Find where the given text appears and provide that cell's center as [X, Y] coordinate. 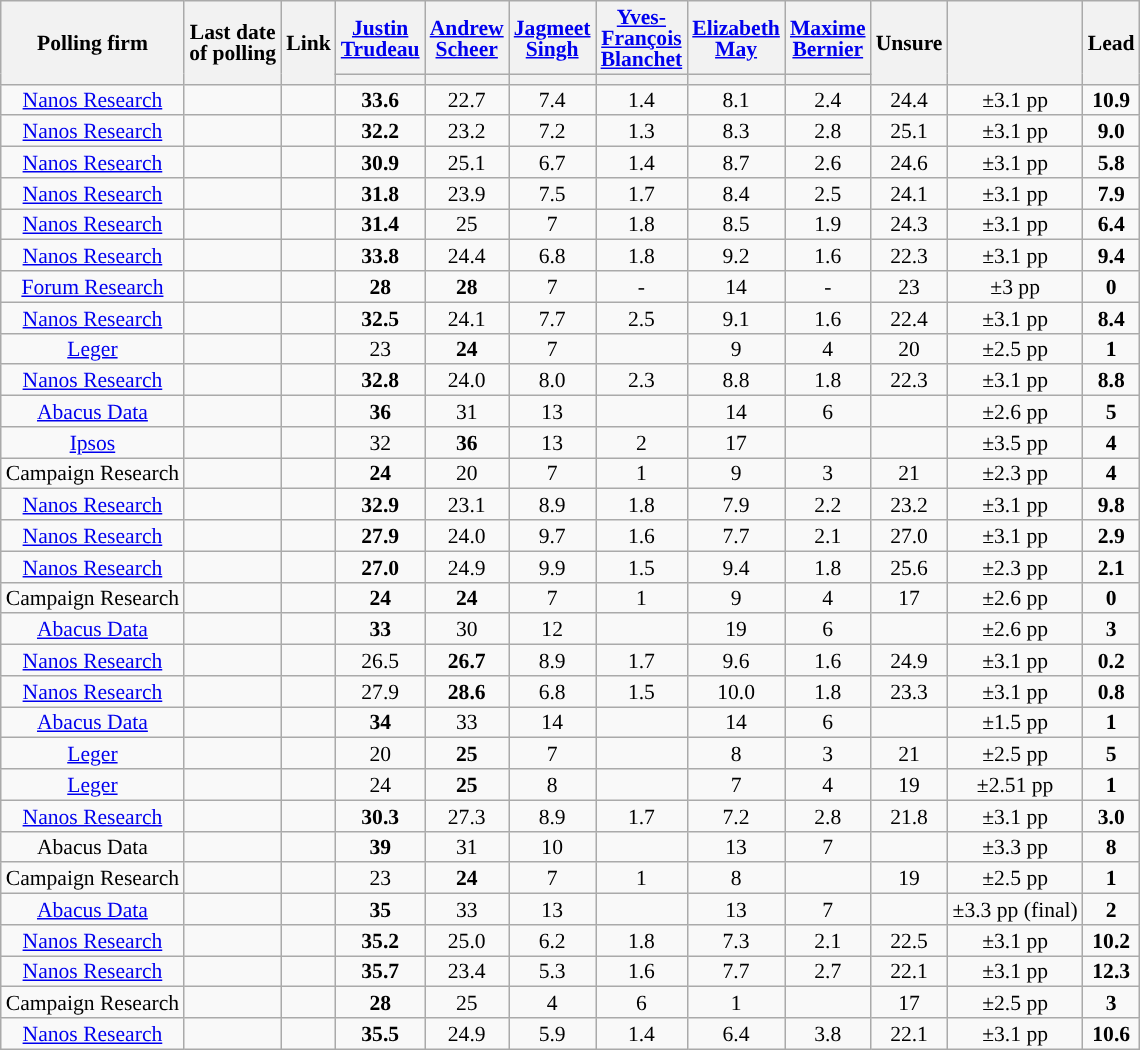
35.2 [380, 940]
22.4 [910, 318]
8.1 [736, 100]
32.8 [380, 380]
2.3 [642, 380]
2.6 [828, 162]
0.2 [1112, 660]
Link [308, 42]
10.6 [1112, 1034]
Yves-François Blanchet [642, 38]
9.0 [1112, 132]
35.7 [380, 972]
22.7 [467, 100]
10.9 [1112, 100]
32.9 [380, 504]
31.4 [380, 224]
9.8 [1112, 504]
32 [380, 442]
30.9 [380, 162]
±3.5 pp [1014, 442]
±1.5 pp [1014, 722]
±3 pp [1014, 286]
8.7 [736, 162]
22.5 [910, 940]
24.3 [910, 224]
2.4 [828, 100]
Ipsos [92, 442]
5.8 [1112, 162]
10.2 [1112, 940]
0.8 [1112, 692]
24.6 [910, 162]
Polling firm [92, 42]
2.7 [828, 972]
±3.3 pp [1014, 846]
12 [552, 630]
25.6 [910, 566]
Maxime Bernier [828, 38]
35.5 [380, 1034]
9.1 [736, 318]
1.9 [828, 224]
±3.3 pp (final) [1014, 910]
23.4 [467, 972]
Justin Trudeau [380, 38]
10.0 [736, 692]
Andrew Scheer [467, 38]
33.8 [380, 256]
8.3 [736, 132]
23.1 [467, 504]
23.9 [467, 194]
3.0 [1112, 816]
26.5 [380, 660]
7.4 [552, 100]
21.8 [910, 816]
Lead [1112, 42]
32.2 [380, 132]
30 [467, 630]
2.2 [828, 504]
5.3 [552, 972]
35 [380, 910]
7.5 [552, 194]
9.9 [552, 566]
26.7 [467, 660]
8.0 [552, 380]
±2.51 pp [1014, 784]
9.6 [736, 660]
33.6 [380, 100]
2.9 [1112, 536]
Forum Research [92, 286]
30.3 [380, 816]
8.5 [736, 224]
23.3 [910, 692]
3.8 [828, 1034]
1.3 [642, 132]
7.3 [736, 940]
5.9 [552, 1034]
Last dateof polling [232, 42]
31.8 [380, 194]
25.0 [467, 940]
32.5 [380, 318]
27.3 [467, 816]
9.7 [552, 536]
10 [552, 846]
39 [380, 846]
34 [380, 722]
12.3 [1112, 972]
9.2 [736, 256]
6.7 [552, 162]
Unsure [910, 42]
6.2 [552, 940]
Elizabeth May [736, 38]
Jagmeet Singh [552, 38]
28.6 [467, 692]
